Return (x, y) of the center of cell containing provided text 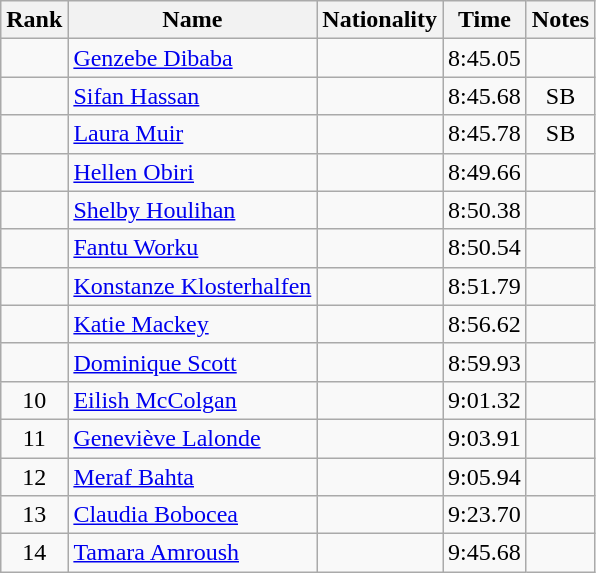
Meraf Bahta (192, 477)
8:59.93 (485, 362)
9:03.91 (485, 438)
9:01.32 (485, 400)
13 (34, 515)
9:23.70 (485, 515)
Time (485, 20)
11 (34, 438)
Fantu Worku (192, 248)
Rank (34, 20)
Eilish McColgan (192, 400)
8:56.62 (485, 324)
8:45.68 (485, 96)
Katie Mackey (192, 324)
Laura Muir (192, 134)
Sifan Hassan (192, 96)
9:05.94 (485, 477)
8:45.78 (485, 134)
8:50.54 (485, 248)
Dominique Scott (192, 362)
Name (192, 20)
Nationality (380, 20)
Genzebe Dibaba (192, 58)
9:45.68 (485, 553)
Tamara Amroush (192, 553)
8:45.05 (485, 58)
Shelby Houlihan (192, 210)
8:49.66 (485, 172)
14 (34, 553)
10 (34, 400)
Konstanze Klosterhalfen (192, 286)
Hellen Obiri (192, 172)
8:51.79 (485, 286)
Claudia Bobocea (192, 515)
Notes (560, 20)
8:50.38 (485, 210)
Geneviève Lalonde (192, 438)
12 (34, 477)
